Determine the [x, y] coordinate at the center of the cell enclosing the given text.  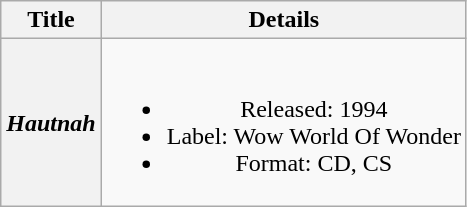
Details [284, 20]
Released: 1994Label: Wow World Of WonderFormat: CD, CS [284, 122]
Hautnah [51, 122]
Title [51, 20]
